Detect which cell encompasses the target text, then output its [x, y] center coordinate. 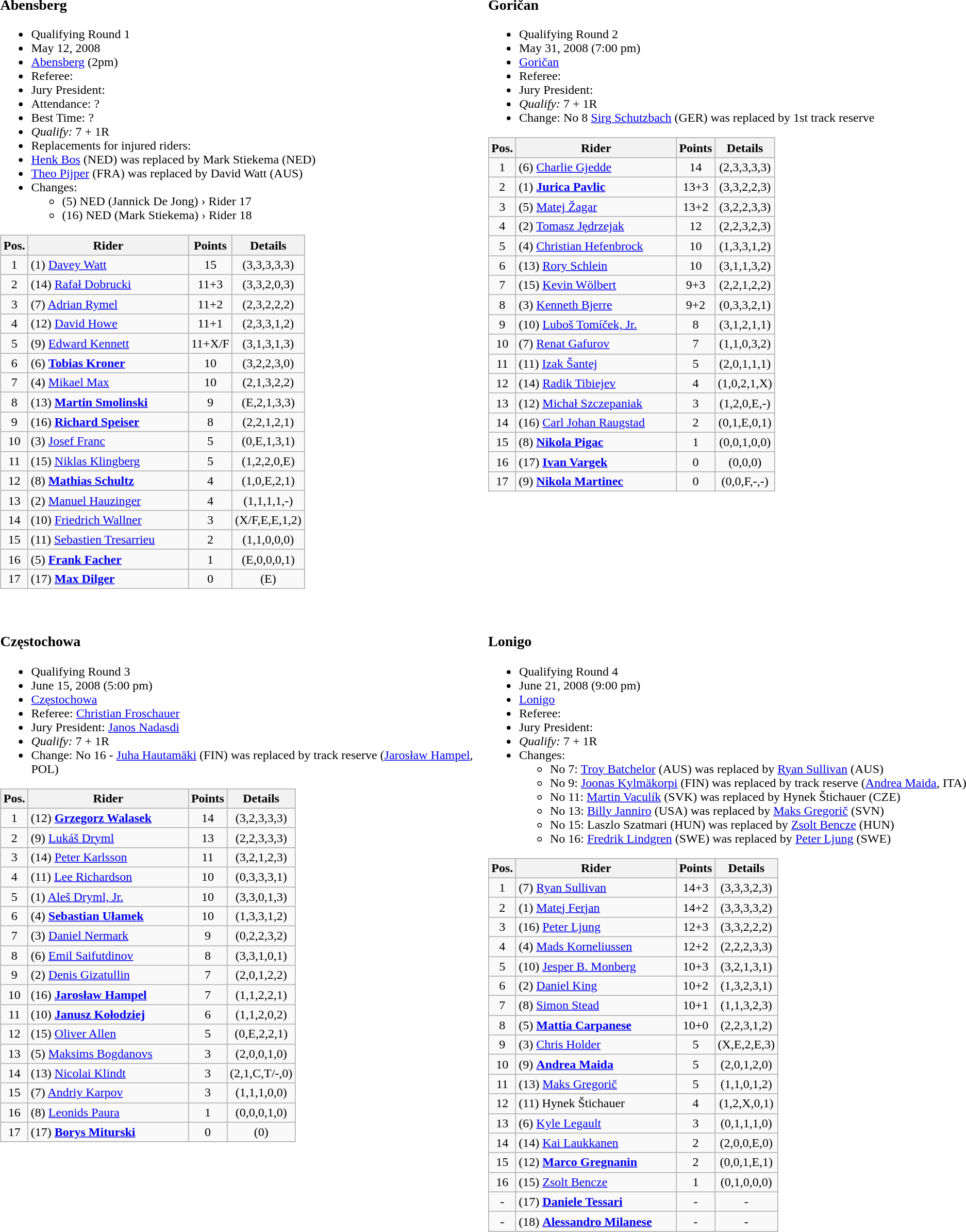
(15) Zsolt Bencze [596, 1182]
(15) Kevin Wölbert [596, 285]
(E,0,0,0,1) [268, 559]
(8) Nikola Pigac [596, 442]
9+2 [696, 305]
(3,3,2,2,3) [745, 187]
(3,2,1,3,1) [746, 966]
(2) Tomasz Jędrzejak [596, 226]
(8) Mathias Schultz [108, 481]
(7) Renat Gafurov [596, 344]
(2,0,0,1,0) [261, 1054]
(4) Sebastian Ułamek [108, 916]
(0,1,0,0,0) [746, 1182]
(17) Max Dilger [108, 579]
(2,2,1,2,2) [745, 285]
(3,3,3,3,3) [268, 265]
(13) Rory Schlein [596, 266]
11+3 [210, 285]
(2,0,1,1,1) [745, 364]
(6) Tobias Kroner [108, 363]
12+2 [696, 946]
(13) Martin Smolinski [108, 402]
(17) Borys Miturski [108, 1132]
(16) Peter Ljung [596, 927]
(1) Jurica Pavlic [596, 187]
(10) Jesper B. Monberg [596, 966]
(12) Grzegorz Walasek [108, 818]
(2,2,3,1,2) [746, 1025]
(3,3,2,0,3) [268, 285]
(7) Ryan Sullivan [596, 888]
(2,1,C,T/-,0) [261, 1073]
14+2 [696, 907]
(2,2,3,3,3) [261, 837]
(3) Chris Holder [596, 1045]
(2) Denis Gizatullin [108, 975]
(5) Mattia Carpanese [596, 1025]
(3,1,1,3,2) [745, 266]
(14) Kai Laukkanen [596, 1143]
(1) Matej Ferjan [596, 907]
(2,2,2,3,3) [746, 946]
(1,1,0,1,2) [746, 1084]
(1,0,E,2,1) [268, 481]
(14) Peter Karlsson [108, 857]
(8) Simon Stead [596, 1006]
13+3 [696, 187]
(1,3,2,3,1) [746, 986]
(2,1,3,2,2) [268, 383]
(1,1,0,3,2) [745, 344]
11+1 [210, 324]
11+2 [210, 304]
(0,0,1,E,1) [746, 1162]
(0,1,E,0,1) [745, 422]
(9) Nikola Martinec [596, 481]
(1) Davey Watt [108, 265]
9+3 [696, 285]
(9) Andrea Maida [596, 1064]
(12) Marco Gregnanin [596, 1162]
(3,2,1,2,3) [261, 857]
(2,0,1,2,2) [261, 975]
(10) Friedrich Wallner [108, 520]
(3) Josef Franc [108, 441]
(3,2,2,3,0) [268, 363]
(13) Maks Gregorič [596, 1084]
(4) Mikael Max [108, 383]
(6) Kyle Legault [596, 1123]
(5) Maksims Bogdanovs [108, 1054]
(16) Jarosław Hampel [108, 995]
(0,E,1,3,1) [268, 441]
(11) Lee Richardson [108, 877]
(E,2,1,3,3) [268, 402]
(E) [268, 579]
(6) Emil Saifutdinov [108, 956]
(3,2,2,3,3) [745, 207]
(6) Charlie Gjedde [596, 167]
(14) Radik Tibiejev [596, 383]
(8) Leonids Paura [108, 1112]
14+3 [696, 888]
(X/F,E,E,1,2) [268, 520]
(1,1,0,0,0) [268, 539]
(0,1,1,1,0) [746, 1123]
(0,0,1,0,0) [745, 442]
10+0 [696, 1025]
(0,3,3,2,1) [745, 305]
(17) Ivan Vargek [596, 462]
(11) Sebastien Tresarrieu [108, 539]
(18) Alessandro Milanese [596, 1221]
13+2 [696, 207]
(1,1,1,1,-) [268, 500]
(1,0,2,1,X) [745, 383]
10+2 [696, 986]
(1,2,0,E,-) [745, 403]
(3,3,1,0,1) [261, 956]
(17) Daniele Tessari [596, 1202]
(1) Aleš Dryml, Jr. [108, 897]
(3,3,3,2,3) [746, 888]
(0,0,0) [745, 462]
(10) Luboš Tomíček, Jr. [596, 324]
(16) Carl Johan Raugstad [596, 422]
(7) Andriy Karpov [108, 1093]
(2,3,3,1,2) [268, 324]
(1,1,2,2,1) [261, 995]
(9) Lukáš Dryml [108, 837]
(9) Edward Kennett [108, 343]
(5) Frank Facher [108, 559]
10+1 [696, 1006]
(3,1,2,1,1) [745, 324]
(0,0,F,-,-) [745, 481]
(2,0,0,E,0) [746, 1143]
(1,2,X,0,1) [746, 1104]
(0) [261, 1132]
(0,2,2,3,2) [261, 936]
12+3 [696, 927]
(3,3,3,3,2) [746, 907]
(15) Oliver Allen [108, 1034]
(12) Michał Szczepaniak [596, 403]
(4) Mads Korneliussen [596, 946]
(5) Matej Žagar [596, 207]
(3,1,3,1,3) [268, 343]
(2) Daniel King [596, 986]
(7) Adrian Rymel [108, 304]
(0,E,2,2,1) [261, 1034]
(10) Janusz Kołodziej [108, 1014]
(16) Richard Speiser [108, 422]
(X,E,2,E,3) [746, 1045]
(2,0,1,2,0) [746, 1064]
(12) David Howe [108, 324]
(1,1,1,0,0) [261, 1093]
10+3 [696, 966]
(1,1,3,2,3) [746, 1006]
(2) Manuel Hauzinger [108, 500]
(2,2,1,2,1) [268, 422]
(0,3,3,3,1) [261, 877]
(2,3,2,2,2) [268, 304]
(13) Nicolai Klindt [108, 1073]
(11) Izak Šantej [596, 364]
(2,3,3,3,3) [745, 167]
(3) Kenneth Bjerre [596, 305]
(3,3,0,1,3) [261, 897]
(0,0,0,1,0) [261, 1112]
(1,2,2,0,E) [268, 461]
(14) Rafał Dobrucki [108, 285]
(3,2,3,3,3) [261, 818]
(4) Christian Hefenbrock [596, 246]
(11) Hynek Štichauer [596, 1104]
(2,2,3,2,3) [745, 226]
(15) Niklas Klingberg [108, 461]
11+X/F [210, 343]
(3) Daniel Nermark [108, 936]
(3,3,2,2,2) [746, 927]
(1,1,2,0,2) [261, 1014]
